Scan for the cell matching the given text and deliver its (x, y) coordinate at center. 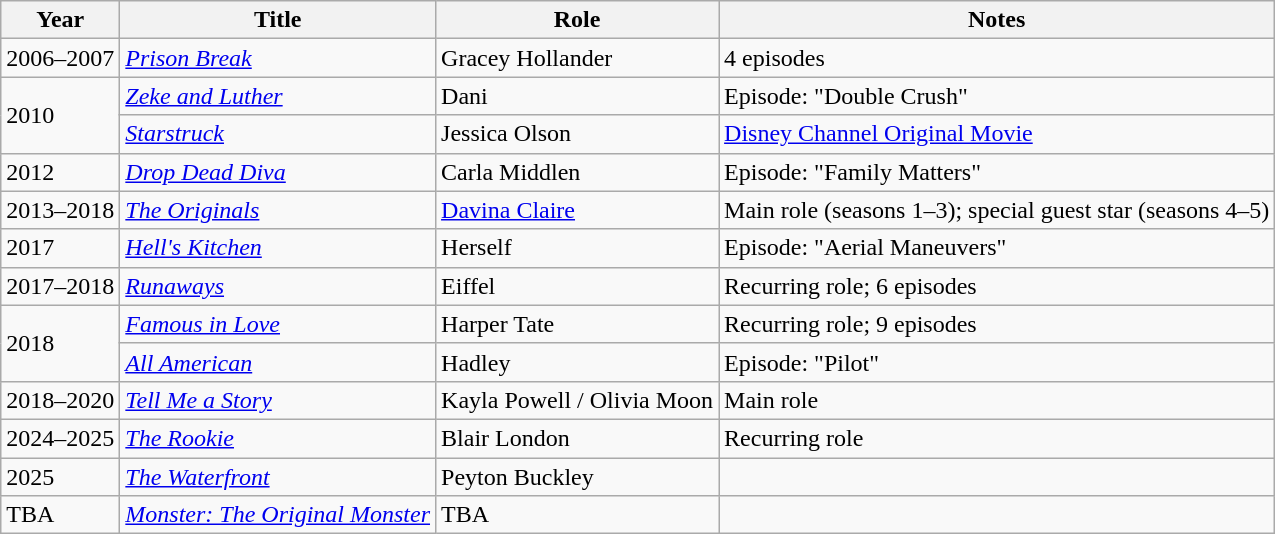
Recurring role; 9 episodes (997, 324)
Eiffel (578, 286)
Gracey Hollander (578, 58)
Runaways (278, 286)
2017 (60, 248)
Hell's Kitchen (278, 248)
2018 (60, 343)
Role (578, 20)
Zeke and Luther (278, 96)
Main role (seasons 1–3); special guest star (seasons 4–5) (997, 210)
Year (60, 20)
2024–2025 (60, 438)
Episode: "Family Matters" (997, 172)
Main role (997, 400)
The Waterfront (278, 477)
Carla Middlen (578, 172)
Herself (578, 248)
Prison Break (278, 58)
Notes (997, 20)
Recurring role (997, 438)
Dani (578, 96)
Blair London (578, 438)
Title (278, 20)
Jessica Olson (578, 134)
2017–2018 (60, 286)
All American (278, 362)
Episode: "Aerial Maneuvers" (997, 248)
The Rookie (278, 438)
Famous in Love (278, 324)
Peyton Buckley (578, 477)
Monster: The Original Monster (278, 515)
2010 (60, 115)
2012 (60, 172)
2013–2018 (60, 210)
Kayla Powell / Olivia Moon (578, 400)
Disney Channel Original Movie (997, 134)
Episode: "Pilot" (997, 362)
Episode: "Double Crush" (997, 96)
2018–2020 (60, 400)
Drop Dead Diva (278, 172)
The Originals (278, 210)
4 episodes (997, 58)
Tell Me a Story (278, 400)
Hadley (578, 362)
Harper Tate (578, 324)
Starstruck (278, 134)
2025 (60, 477)
2006–2007 (60, 58)
Davina Claire (578, 210)
Recurring role; 6 episodes (997, 286)
